Locate the cell with the specified text and output its (X, Y) center coordinate. 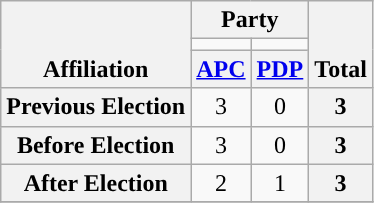
Before Election (96, 145)
2 (221, 183)
Affiliation (96, 44)
Party (250, 20)
PDP (280, 69)
APC (221, 69)
Total (341, 44)
1 (280, 183)
After Election (96, 183)
Previous Election (96, 107)
